Extract the (x, y) coordinate from the center of the cell holding the provided text.  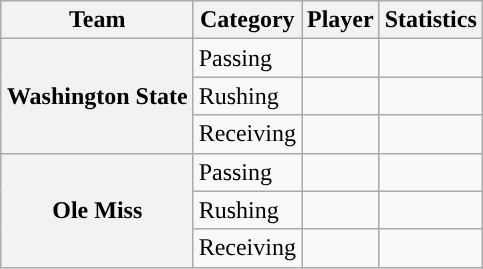
Player (341, 20)
Team (97, 20)
Statistics (430, 20)
Category (247, 20)
Washington State (97, 96)
Ole Miss (97, 210)
